From the cell containing the given text, extract its center point as [X, Y] coordinate. 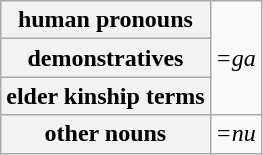
other nouns [106, 134]
=nu [236, 134]
demonstratives [106, 58]
=ga [236, 58]
elder kinship terms [106, 96]
human pronouns [106, 20]
